Locate the cell with the specified text and output its (x, y) center coordinate. 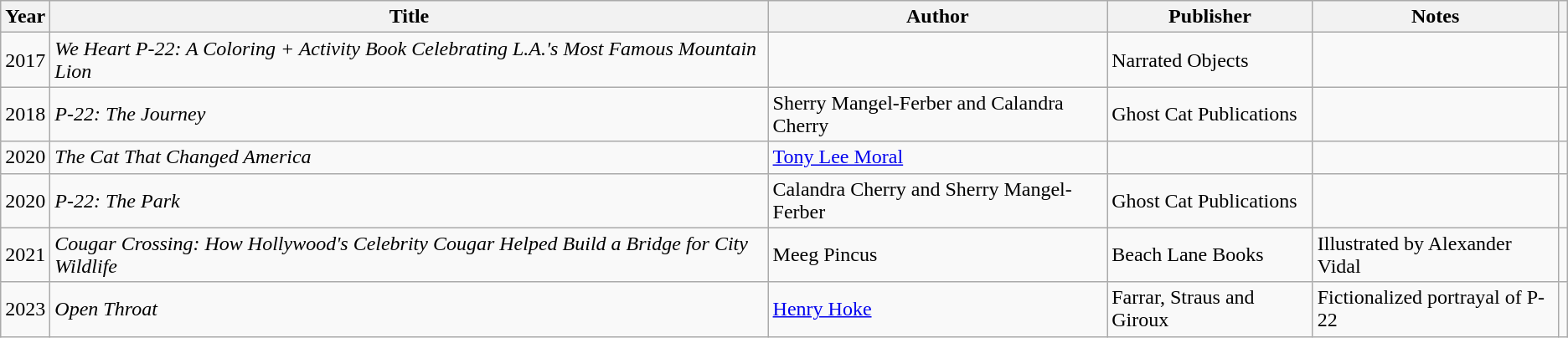
The Cat That Changed America (409, 157)
Publisher (1210, 17)
Meeg Pincus (938, 254)
Illustrated by Alexander Vidal (1436, 254)
Calandra Cherry and Sherry Mangel-Ferber (938, 201)
Author (938, 17)
Tony Lee Moral (938, 157)
Fictionalized portrayal of P-22 (1436, 310)
2017 (25, 60)
We Heart P-22: A Coloring + Activity Book Celebrating L.A.'s Most Famous Mountain Lion (409, 60)
2023 (25, 310)
P-22: The Park (409, 201)
Notes (1436, 17)
P-22: The Journey (409, 114)
Year (25, 17)
Open Throat (409, 310)
Narrated Objects (1210, 60)
Farrar, Straus and Giroux (1210, 310)
Beach Lane Books (1210, 254)
2021 (25, 254)
Title (409, 17)
Sherry Mangel-Ferber and Calandra Cherry (938, 114)
Henry Hoke (938, 310)
2018 (25, 114)
Cougar Crossing: How Hollywood's Celebrity Cougar Helped Build a Bridge for City Wildlife (409, 254)
